For the text-containing cell, return its midpoint in (x, y) coordinate format. 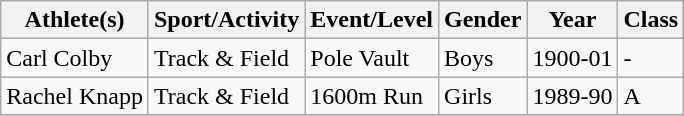
Sport/Activity (226, 20)
1900-01 (572, 58)
1989-90 (572, 96)
Boys (483, 58)
1600m Run (372, 96)
Rachel Knapp (75, 96)
Gender (483, 20)
Class (651, 20)
Year (572, 20)
Girls (483, 96)
- (651, 58)
Event/Level (372, 20)
Athlete(s) (75, 20)
A (651, 96)
Pole Vault (372, 58)
Carl Colby (75, 58)
